From the cell containing the given text, extract its center point as [X, Y] coordinate. 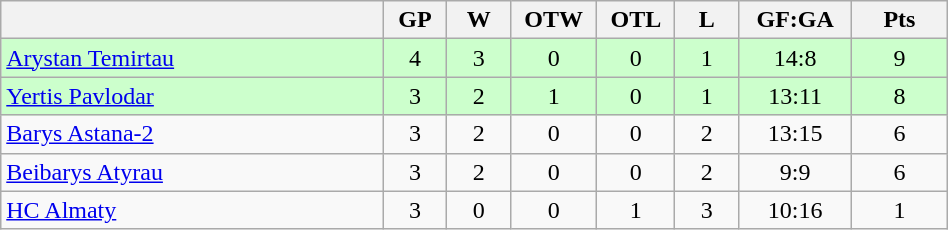
8 [900, 96]
GF:GA [796, 20]
Arystan Temirtau [192, 58]
W [479, 20]
10:16 [796, 210]
Yertis Pavlodar [192, 96]
4 [415, 58]
13:11 [796, 96]
13:15 [796, 134]
Beibarys Atyrau [192, 172]
14:8 [796, 58]
9 [900, 58]
Barys Astana-2 [192, 134]
L [707, 20]
OTW [554, 20]
Pts [900, 20]
HC Almaty [192, 210]
GP [415, 20]
9:9 [796, 172]
OTL [636, 20]
